Extract the [x, y] coordinate from the center of the cell holding the provided text.  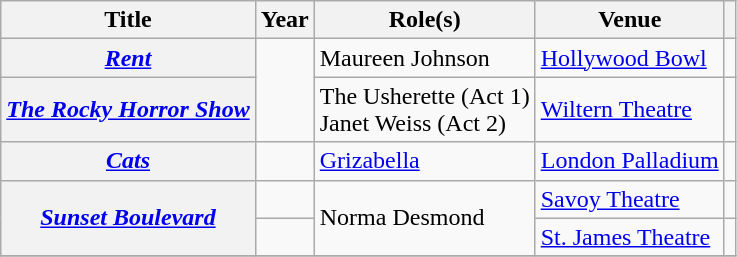
Year [284, 20]
Sunset Boulevard [128, 218]
Maureen Johnson [424, 58]
St. James Theatre [630, 237]
Hollywood Bowl [630, 58]
Grizabella [424, 161]
The Usherette (Act 1)Janet Weiss (Act 2) [424, 110]
Wiltern Theatre [630, 110]
The Rocky Horror Show [128, 110]
Role(s) [424, 20]
Rent [128, 58]
Cats [128, 161]
Savoy Theatre [630, 199]
Venue [630, 20]
Norma Desmond [424, 218]
Title [128, 20]
London Palladium [630, 161]
